Identify which cell holds the provided text, then report its (x, y) central coordinate. 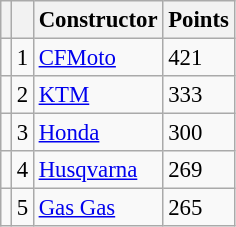
KTM (98, 95)
300 (198, 133)
5 (22, 208)
Husqvarna (98, 170)
Gas Gas (98, 208)
3 (22, 133)
Points (198, 20)
333 (198, 95)
265 (198, 208)
4 (22, 170)
CFMoto (98, 58)
Honda (98, 133)
Constructor (98, 20)
2 (22, 95)
421 (198, 58)
1 (22, 58)
269 (198, 170)
